Output the (x, y) coordinate of the center of the cell containing the given text.  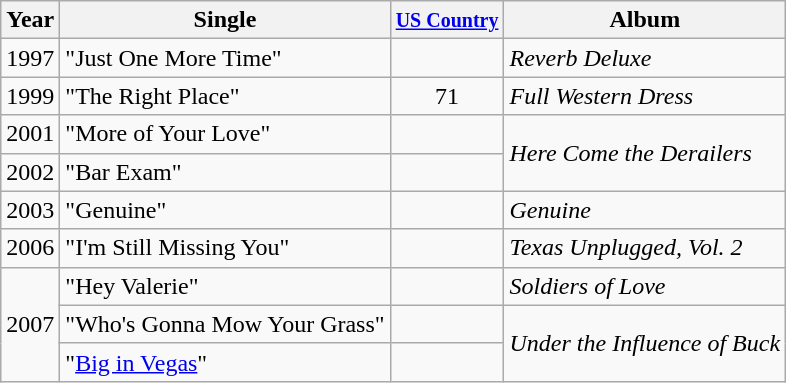
Album (645, 20)
2003 (30, 210)
1999 (30, 96)
"Who's Gonna Mow Your Grass" (225, 324)
Soldiers of Love (645, 286)
"I'm Still Missing You" (225, 248)
US Country (447, 20)
Single (225, 20)
Texas Unplugged, Vol. 2 (645, 248)
Reverb Deluxe (645, 58)
"More of Your Love" (225, 134)
2007 (30, 324)
Year (30, 20)
"The Right Place" (225, 96)
"Hey Valerie" (225, 286)
1997 (30, 58)
"Genuine" (225, 210)
"Just One More Time" (225, 58)
Here Come the Derailers (645, 153)
2002 (30, 172)
2006 (30, 248)
"Big in Vegas" (225, 362)
2001 (30, 134)
Under the Influence of Buck (645, 343)
Genuine (645, 210)
"Bar Exam" (225, 172)
71 (447, 96)
Full Western Dress (645, 96)
